Return [x, y] of the center of cell containing provided text 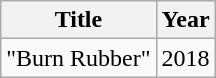
Year [186, 20]
"Burn Rubber" [78, 58]
2018 [186, 58]
Title [78, 20]
